For the text-containing cell, return its midpoint in [X, Y] coordinate format. 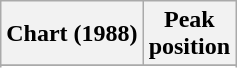
Peak position [189, 34]
Chart (1988) [72, 34]
